Capture the cell that displays the provided text and extract its (x, y) central coordinate. 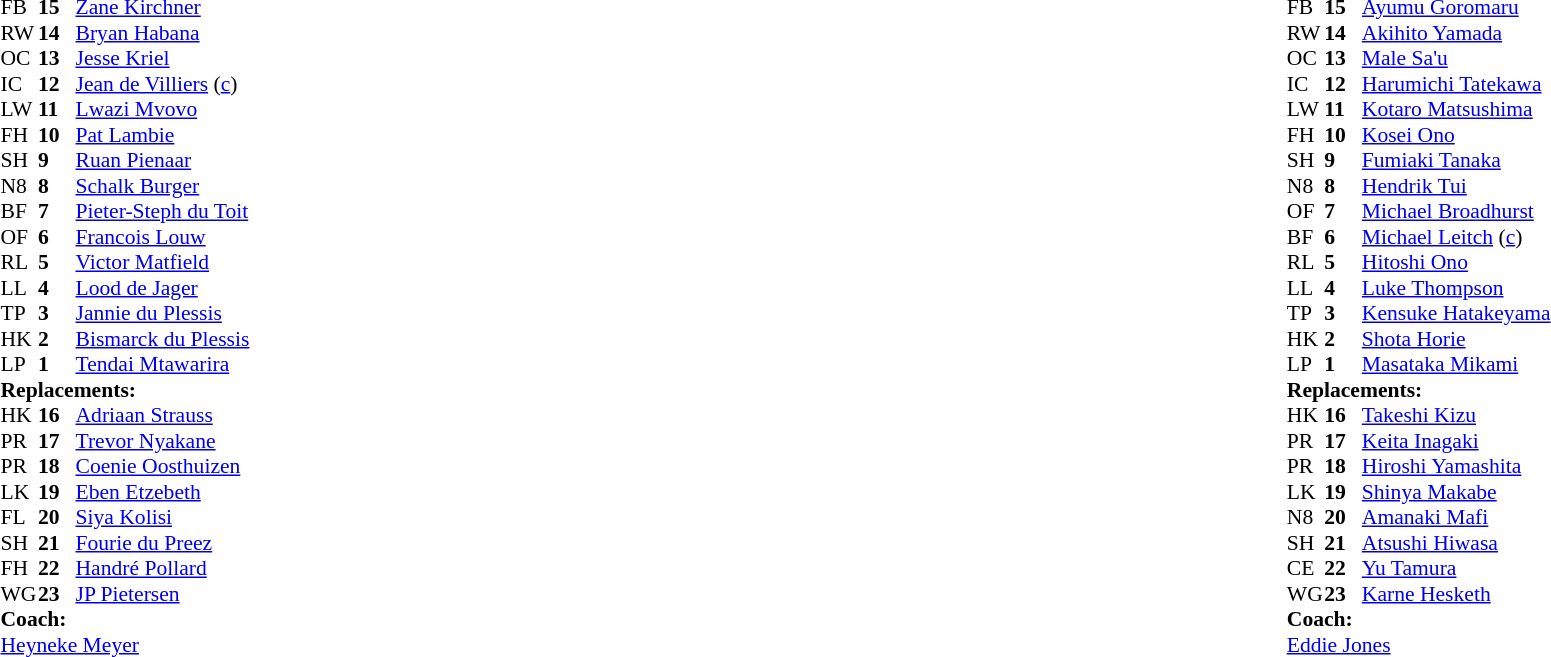
Male Sa'u (1456, 59)
Luke Thompson (1456, 288)
Hendrik Tui (1456, 186)
Shinya Makabe (1456, 492)
Jesse Kriel (163, 59)
Adriaan Strauss (163, 415)
Kotaro Matsushima (1456, 109)
Hitoshi Ono (1456, 263)
Schalk Burger (163, 186)
Lood de Jager (163, 288)
Fumiaki Tanaka (1456, 161)
Eben Etzebeth (163, 492)
Bismarck du Plessis (163, 339)
Akihito Yamada (1456, 33)
Pat Lambie (163, 135)
JP Pietersen (163, 594)
Fourie du Preez (163, 543)
Lwazi Mvovo (163, 109)
Tendai Mtawarira (163, 365)
Takeshi Kizu (1456, 415)
Jean de Villiers (c) (163, 84)
Karne Hesketh (1456, 594)
Amanaki Mafi (1456, 517)
Kosei Ono (1456, 135)
Shota Horie (1456, 339)
Yu Tamura (1456, 569)
Michael Broadhurst (1456, 211)
Kensuke Hatakeyama (1456, 313)
Masataka Mikami (1456, 365)
Ruan Pienaar (163, 161)
Victor Matfield (163, 263)
Coenie Oosthuizen (163, 467)
Hiroshi Yamashita (1456, 467)
Trevor Nyakane (163, 441)
Jannie du Plessis (163, 313)
Francois Louw (163, 237)
FL (19, 517)
Keita Inagaki (1456, 441)
Bryan Habana (163, 33)
CE (1306, 569)
Michael Leitch (c) (1456, 237)
Atsushi Hiwasa (1456, 543)
Pieter-Steph du Toit (163, 211)
Handré Pollard (163, 569)
Harumichi Tatekawa (1456, 84)
Siya Kolisi (163, 517)
